From the cell containing the given text, extract its center point as [X, Y] coordinate. 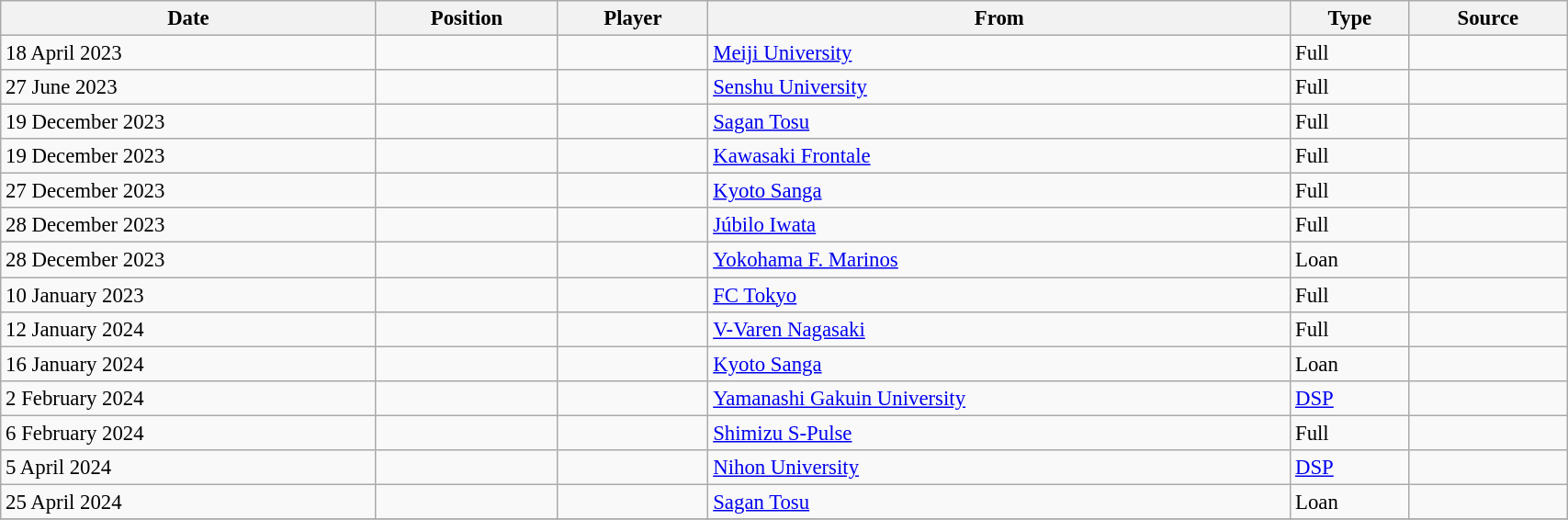
From [999, 18]
5 April 2024 [188, 468]
10 January 2023 [188, 295]
Meiji University [999, 53]
Source [1488, 18]
2 February 2024 [188, 398]
27 December 2023 [188, 191]
18 April 2023 [188, 53]
Nihon University [999, 468]
12 January 2024 [188, 329]
Shimizu S-Pulse [999, 433]
Júbilo Iwata [999, 225]
Position [467, 18]
Player [633, 18]
Date [188, 18]
Senshu University [999, 87]
FC Tokyo [999, 295]
Yokohama F. Marinos [999, 260]
Kawasaki Frontale [999, 156]
Type [1350, 18]
25 April 2024 [188, 502]
6 February 2024 [188, 433]
V-Varen Nagasaki [999, 329]
16 January 2024 [188, 364]
27 June 2023 [188, 87]
Yamanashi Gakuin University [999, 398]
